Return [x, y] of the center of cell containing provided text 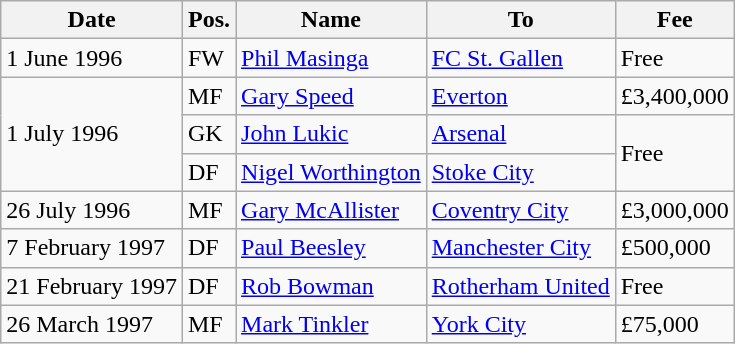
John Lukic [332, 134]
Stoke City [520, 172]
Mark Tinkler [332, 324]
21 February 1997 [92, 286]
Phil Masinga [332, 58]
Coventry City [520, 210]
Pos. [208, 20]
Rotherham United [520, 286]
£3,400,000 [674, 96]
To [520, 20]
Paul Beesley [332, 248]
26 March 1997 [92, 324]
Gary McAllister [332, 210]
FC St. Gallen [520, 58]
7 February 1997 [92, 248]
£3,000,000 [674, 210]
Fee [674, 20]
Gary Speed [332, 96]
1 July 1996 [92, 134]
Date [92, 20]
Nigel Worthington [332, 172]
Rob Bowman [332, 286]
Everton [520, 96]
Arsenal [520, 134]
Name [332, 20]
1 June 1996 [92, 58]
£500,000 [674, 248]
26 July 1996 [92, 210]
York City [520, 324]
GK [208, 134]
FW [208, 58]
Manchester City [520, 248]
£75,000 [674, 324]
